Locate the cell with the specified text and output its [X, Y] center coordinate. 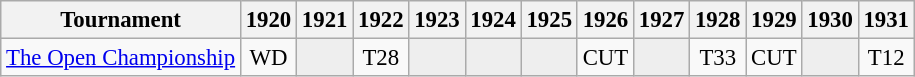
1923 [437, 20]
1928 [718, 20]
1927 [661, 20]
1920 [268, 20]
T28 [381, 58]
1925 [549, 20]
T12 [886, 58]
1921 [325, 20]
WD [268, 58]
1924 [493, 20]
1922 [381, 20]
1930 [830, 20]
T33 [718, 58]
1931 [886, 20]
The Open Championship [121, 58]
Tournament [121, 20]
1926 [605, 20]
1929 [774, 20]
